Identify which cell holds the provided text, then report its [X, Y] central coordinate. 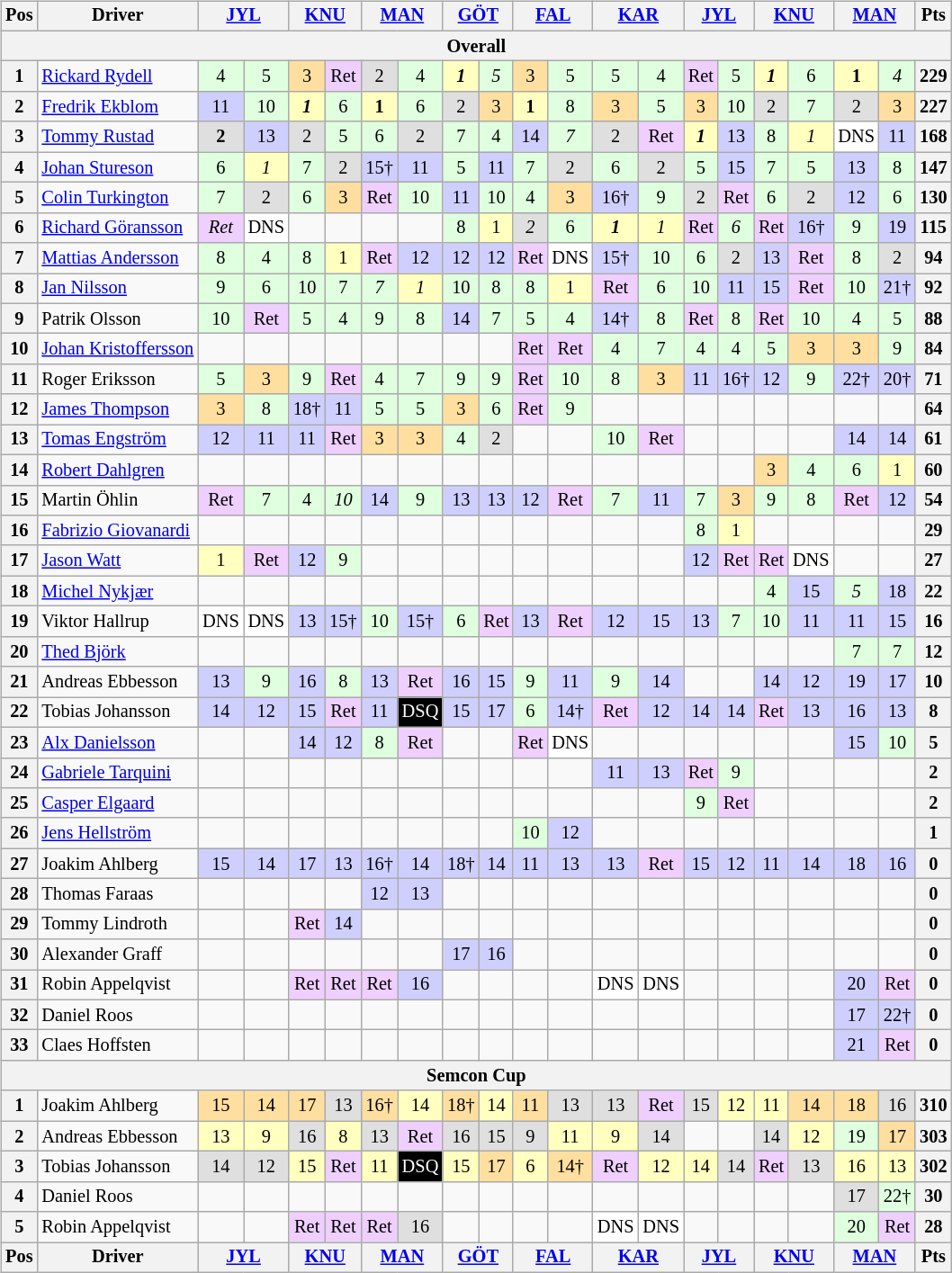
227 [933, 107]
88 [933, 318]
Fredrik Ekblom [117, 107]
Johan Kristoffersson [117, 349]
Tommy Lindroth [117, 924]
54 [933, 500]
24 [19, 773]
229 [933, 76]
Claes Hoffsten [117, 1045]
Tomas Engström [117, 440]
James Thompson [117, 409]
Thed Björk [117, 651]
303 [933, 1136]
Colin Turkington [117, 198]
Jan Nilsson [117, 289]
Casper Elgaard [117, 803]
Fabrizio Giovanardi [117, 531]
147 [933, 167]
Alx Danielsson [117, 742]
Thomas Faraas [117, 894]
Patrik Olsson [117, 318]
61 [933, 440]
302 [933, 1167]
Overall [476, 46]
Rickard Rydell [117, 76]
Michel Nykjær [117, 591]
31 [19, 985]
Jason Watt [117, 560]
310 [933, 1106]
64 [933, 409]
92 [933, 289]
Robert Dahlgren [117, 470]
94 [933, 258]
23 [19, 742]
Roger Eriksson [117, 380]
25 [19, 803]
Viktor Hallrup [117, 622]
115 [933, 228]
168 [933, 137]
71 [933, 380]
Richard Göransson [117, 228]
33 [19, 1045]
21† [897, 289]
Tommy Rustad [117, 137]
Jens Hellström [117, 833]
Gabriele Tarquini [117, 773]
Martin Öhlin [117, 500]
26 [19, 833]
Mattias Andersson [117, 258]
130 [933, 198]
Semcon Cup [476, 1076]
Alexander Graff [117, 955]
Johan Stureson [117, 167]
32 [19, 1015]
20† [897, 380]
60 [933, 470]
84 [933, 349]
